Scan for the cell matching the given text and deliver its (X, Y) coordinate at center. 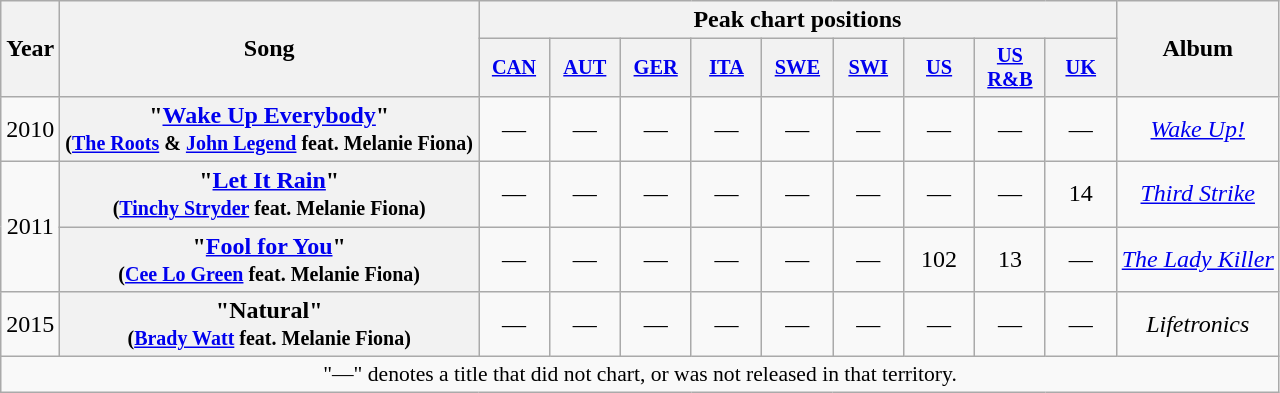
GER (656, 68)
ITA (726, 68)
SWI (868, 68)
CAN (514, 68)
SWE (798, 68)
14 (1080, 194)
2010 (30, 128)
Third Strike (1198, 194)
UK (1080, 68)
102 (940, 260)
"Fool for You" (Cee Lo Green feat. Melanie Fiona) (270, 260)
"—" denotes a title that did not chart, or was not released in that territory. (640, 375)
2015 (30, 324)
USR&B (1010, 68)
"Natural" (Brady Watt feat. Melanie Fiona) (270, 324)
"Let It Rain" (Tinchy Stryder feat. Melanie Fiona) (270, 194)
The Lady Killer (1198, 260)
US (940, 68)
Year (30, 49)
13 (1010, 260)
Peak chart positions (798, 20)
AUT (584, 68)
Wake Up! (1198, 128)
Album (1198, 49)
"Wake Up Everybody" (The Roots & John Legend feat. Melanie Fiona) (270, 128)
Lifetronics (1198, 324)
Song (270, 49)
2011 (30, 227)
